Search for the cell housing the specified text and yield its (x, y) center coordinate. 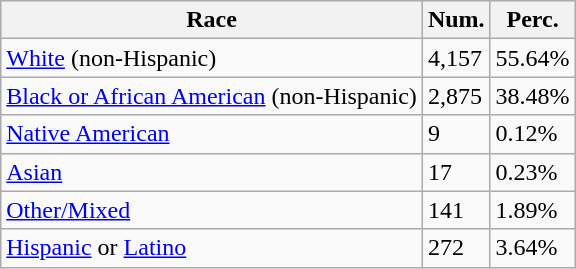
2,875 (456, 96)
Hispanic or Latino (212, 248)
White (non-Hispanic) (212, 58)
Perc. (532, 20)
272 (456, 248)
0.23% (532, 172)
Native American (212, 134)
0.12% (532, 134)
Asian (212, 172)
Other/Mixed (212, 210)
9 (456, 134)
141 (456, 210)
Black or African American (non-Hispanic) (212, 96)
4,157 (456, 58)
17 (456, 172)
Num. (456, 20)
3.64% (532, 248)
1.89% (532, 210)
38.48% (532, 96)
55.64% (532, 58)
Race (212, 20)
